From the cell containing the given text, extract its center point as (x, y) coordinate. 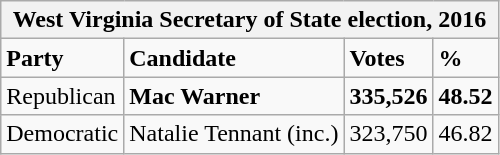
Votes (388, 58)
Mac Warner (234, 96)
West Virginia Secretary of State election, 2016 (250, 20)
Democratic (62, 134)
323,750 (388, 134)
Republican (62, 96)
Party (62, 58)
Natalie Tennant (inc.) (234, 134)
48.52 (466, 96)
335,526 (388, 96)
% (466, 58)
Candidate (234, 58)
46.82 (466, 134)
